Identify which cell holds the provided text, then report its (x, y) central coordinate. 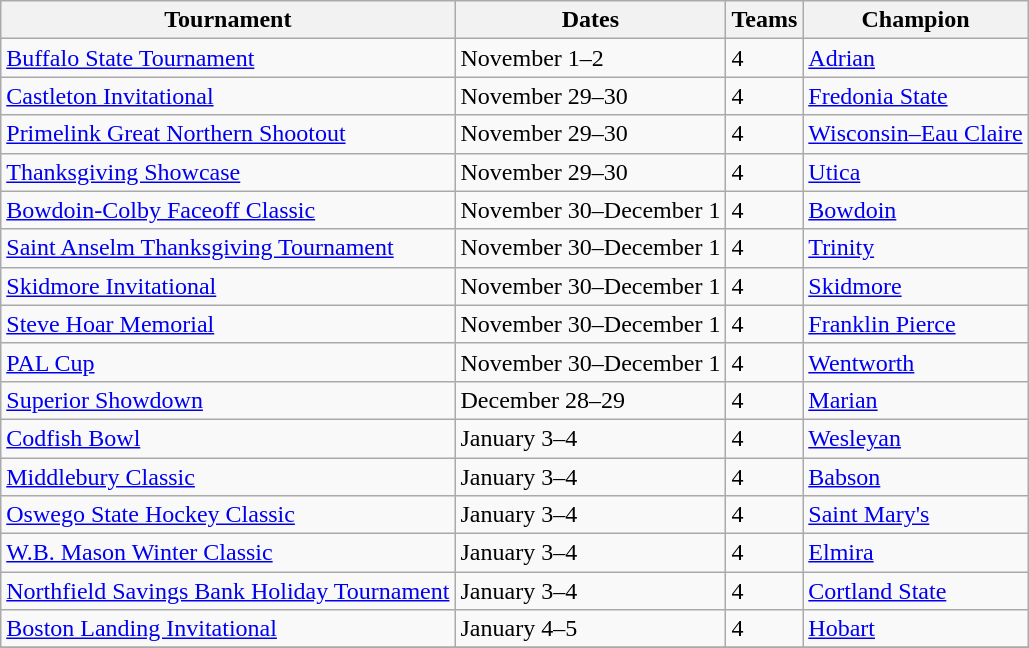
Trinity (916, 248)
Thanksgiving Showcase (228, 172)
December 28–29 (590, 400)
January 4–5 (590, 629)
Oswego State Hockey Classic (228, 515)
Buffalo State Tournament (228, 58)
Cortland State (916, 591)
Wesleyan (916, 438)
Utica (916, 172)
Boston Landing Invitational (228, 629)
Skidmore Invitational (228, 286)
Wentworth (916, 362)
November 1–2 (590, 58)
Saint Anselm Thanksgiving Tournament (228, 248)
Bowdoin (916, 210)
Elmira (916, 553)
Tournament (228, 20)
PAL Cup (228, 362)
Dates (590, 20)
Saint Mary's (916, 515)
W.B. Mason Winter Classic (228, 553)
Babson (916, 477)
Skidmore (916, 286)
Wisconsin–Eau Claire (916, 134)
Adrian (916, 58)
Codfish Bowl (228, 438)
Franklin Pierce (916, 324)
Teams (764, 20)
Fredonia State (916, 96)
Hobart (916, 629)
Castleton Invitational (228, 96)
Champion (916, 20)
Marian (916, 400)
Primelink Great Northern Shootout (228, 134)
Northfield Savings Bank Holiday Tournament (228, 591)
Bowdoin-Colby Faceoff Classic (228, 210)
Superior Showdown (228, 400)
Middlebury Classic (228, 477)
Steve Hoar Memorial (228, 324)
